Determine the (X, Y) coordinate at the center of the cell enclosing the given text.  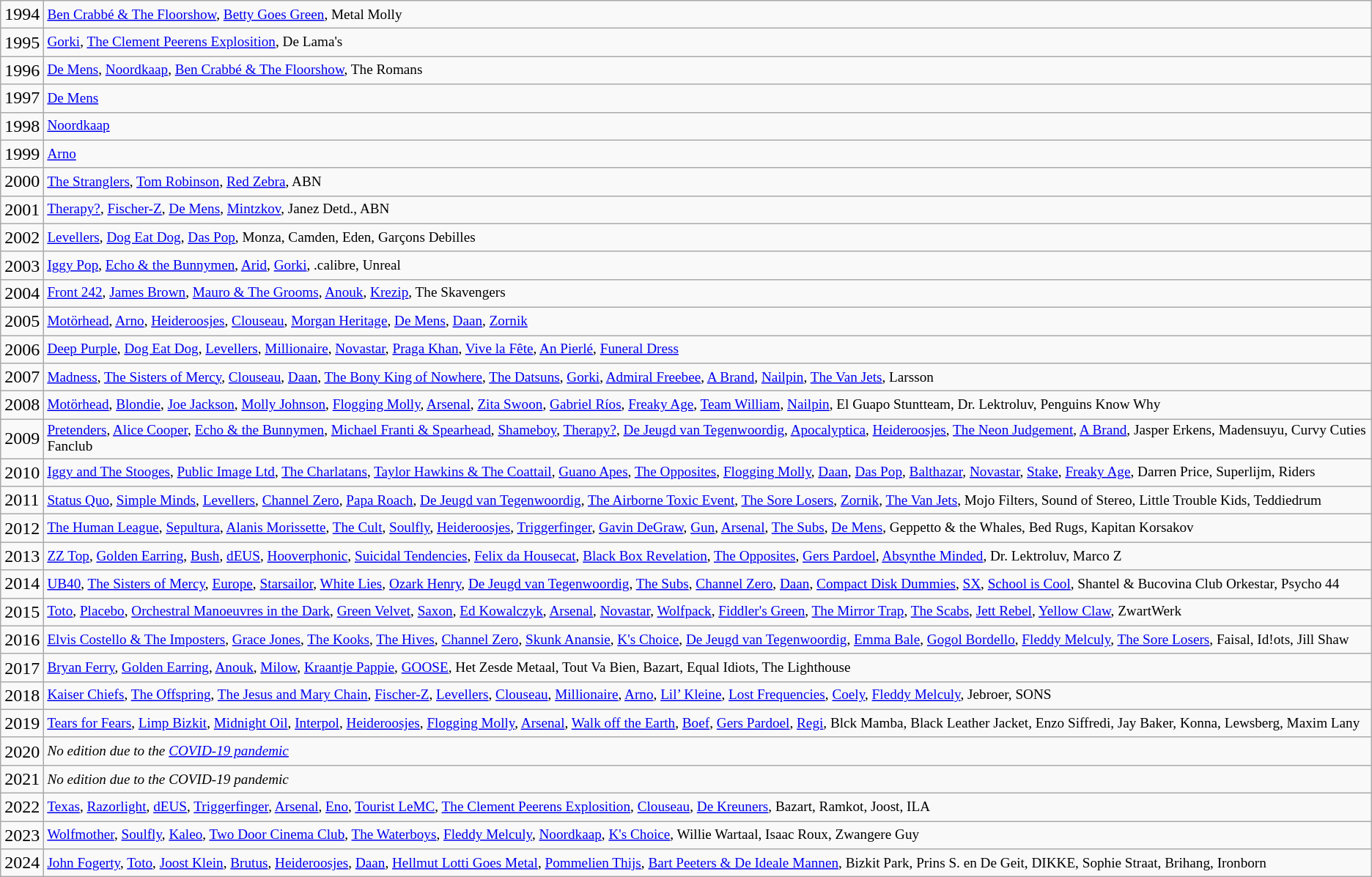
2009 (22, 439)
2014 (22, 584)
2024 (22, 863)
2013 (22, 556)
Deep Purple, Dog Eat Dog, Levellers, Millionaire, Novastar, Praga Khan, Vive la Fête, An Pierlé, Funeral Dress (708, 349)
2007 (22, 377)
2017 (22, 667)
Iggy Pop, Echo & the Bunnymen, Arid, Gorki, .calibre, Unreal (708, 265)
2022 (22, 807)
2006 (22, 349)
Noordkaap (708, 126)
2008 (22, 405)
Madness, The Sisters of Mercy, Clouseau, Daan, The Bony King of Nowhere, The Datsuns, Gorki, Admiral Freebee, A Brand, Nailpin, The Van Jets, Larsson (708, 377)
1999 (22, 154)
Bryan Ferry, Golden Earring, Anouk, Milow, Kraantje Pappie, GOOSE, Het Zesde Metaal, Tout Va Bien, Bazart, Equal Idiots, The Lighthouse (708, 667)
2020 (22, 751)
2011 (22, 500)
Levellers, Dog Eat Dog, Das Pop, Monza, Camden, Eden, Garçons Debilles (708, 237)
Arno (708, 154)
2015 (22, 612)
Wolfmother, Soulfly, Kaleo, Two Door Cinema Club, The Waterboys, Fleddy Melculy, Noordkaap, K's Choice, Willie Wartaal, Isaac Roux, Zwangere Guy (708, 835)
2012 (22, 528)
1995 (22, 42)
1998 (22, 126)
Ben Crabbé & The Floorshow, Betty Goes Green, Metal Molly (708, 15)
2004 (22, 293)
2005 (22, 321)
1994 (22, 15)
De Mens, Noordkaap, Ben Crabbé & The Floorshow, The Romans (708, 70)
1996 (22, 70)
Gorki, The Clement Peerens Explosition, De Lama's (708, 42)
De Mens (708, 98)
2002 (22, 237)
Front 242, James Brown, Mauro & The Grooms, Anouk, Krezip, The Skavengers (708, 293)
2001 (22, 210)
Motörhead, Arno, Heideroosjes, Clouseau, Morgan Heritage, De Mens, Daan, Zornik (708, 321)
1997 (22, 98)
2018 (22, 695)
Therapy?, Fischer-Z, De Mens, Mintzkov, Janez Detd., ABN (708, 210)
The Stranglers, Tom Robinson, Red Zebra, ABN (708, 182)
2000 (22, 182)
2016 (22, 640)
2021 (22, 780)
2023 (22, 835)
2010 (22, 473)
2003 (22, 265)
2019 (22, 723)
